Locate the cell with the specified text and output its [X, Y] center coordinate. 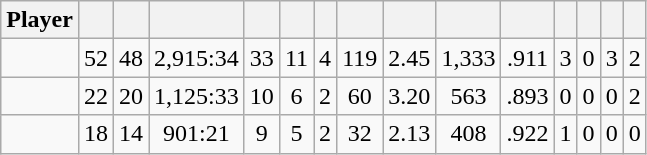
33 [262, 58]
60 [360, 96]
.922 [528, 134]
11 [296, 58]
48 [132, 58]
14 [132, 134]
6 [296, 96]
.893 [528, 96]
901:21 [197, 134]
32 [360, 134]
3.20 [410, 96]
563 [468, 96]
Player [40, 20]
1 [566, 134]
.911 [528, 58]
10 [262, 96]
2.13 [410, 134]
22 [96, 96]
2,915:34 [197, 58]
2.45 [410, 58]
9 [262, 134]
1,333 [468, 58]
52 [96, 58]
408 [468, 134]
5 [296, 134]
4 [326, 58]
119 [360, 58]
20 [132, 96]
18 [96, 134]
1,125:33 [197, 96]
